Extract the (X, Y) coordinate from the center of the cell holding the provided text.  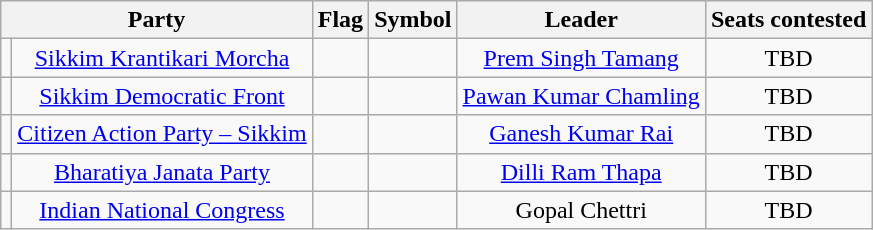
Indian National Congress (162, 210)
Dilli Ram Thapa (581, 172)
Party (156, 20)
Pawan Kumar Chamling (581, 96)
Sikkim Democratic Front (162, 96)
Ganesh Kumar Rai (581, 134)
Symbol (413, 20)
Citizen Action Party – Sikkim (162, 134)
Flag (340, 20)
Prem Singh Tamang (581, 58)
Seats contested (788, 20)
Sikkim Krantikari Morcha (162, 58)
Leader (581, 20)
Gopal Chettri (581, 210)
Bharatiya Janata Party (162, 172)
